Pinpoint the cell where the given text exists, returning its [x, y] midpoint coordinate. 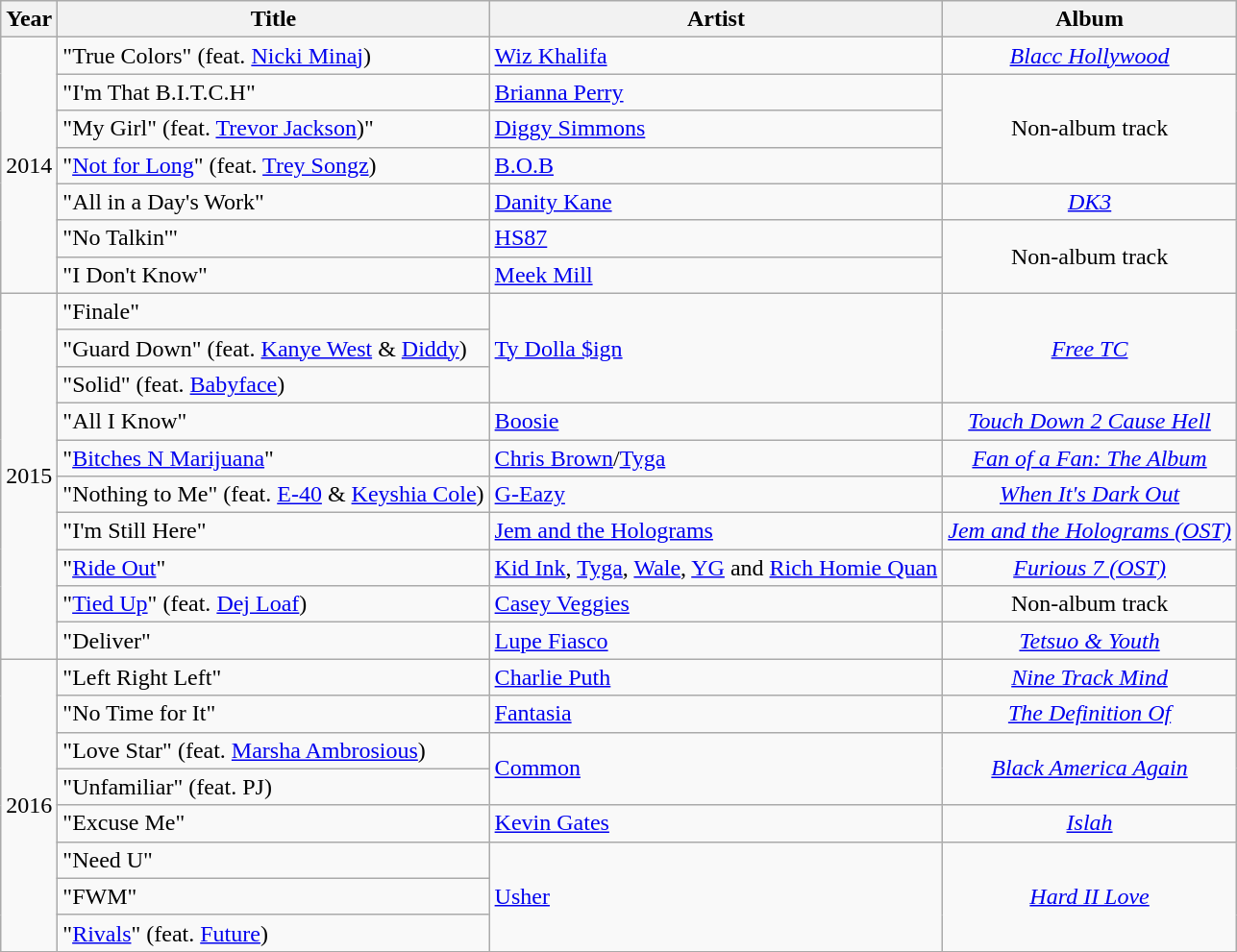
"No Talkin'" [273, 238]
"True Colors" (feat. Nicki Minaj) [273, 56]
"I'm Still Here" [273, 531]
Furious 7 (OST) [1090, 568]
"Nothing to Me" (feat. E-40 & Keyshia Cole) [273, 495]
Fantasia [716, 714]
"Rivals" (feat. Future) [273, 933]
"Left Right Left" [273, 677]
"Need U" [273, 860]
"Excuse Me" [273, 823]
Wiz Khalifa [716, 56]
Hard II Love [1090, 896]
"Guard Down" (feat. Kanye West & Diddy) [273, 348]
Ty Dolla $ign [716, 348]
2015 [29, 476]
Free TC [1090, 348]
Touch Down 2 Cause Hell [1090, 421]
Boosie [716, 421]
"Not for Long" (feat. Trey Songz) [273, 165]
Nine Track Mind [1090, 677]
2014 [29, 165]
Danity Kane [716, 202]
"I Don't Know" [273, 275]
"No Time for It" [273, 714]
When It's Dark Out [1090, 495]
"All in a Day's Work" [273, 202]
Charlie Puth [716, 677]
The Definition Of [1090, 714]
Usher [716, 896]
Chris Brown/Tyga [716, 458]
"My Girl" (feat. Trevor Jackson)" [273, 129]
Common [716, 769]
Casey Veggies [716, 604]
Fan of a Fan: The Album [1090, 458]
"All I Know" [273, 421]
Meek Mill [716, 275]
Brianna Perry [716, 92]
"Finale" [273, 311]
Kid Ink, Tyga, Wale, YG and Rich Homie Quan [716, 568]
"Deliver" [273, 641]
Black America Again [1090, 769]
Islah [1090, 823]
Year [29, 19]
Lupe Fiasco [716, 641]
Jem and the Holograms [716, 531]
DK3 [1090, 202]
Tetsuo & Youth [1090, 641]
Blacc Hollywood [1090, 56]
"Solid" (feat. Babyface) [273, 384]
Album [1090, 19]
Jem and the Holograms (OST) [1090, 531]
B.O.B [716, 165]
"Bitches N Marijuana" [273, 458]
"Ride Out" [273, 568]
HS87 [716, 238]
"I'm That B.I.T.C.H" [273, 92]
2016 [29, 805]
Kevin Gates [716, 823]
Diggy Simmons [716, 129]
Title [273, 19]
"Love Star" (feat. Marsha Ambrosious) [273, 750]
G-Eazy [716, 495]
"FWM" [273, 896]
Artist [716, 19]
"Tied Up" (feat. Dej Loaf) [273, 604]
"Unfamiliar" (feat. PJ) [273, 787]
